Locate the cell with the specified text and output its (X, Y) center coordinate. 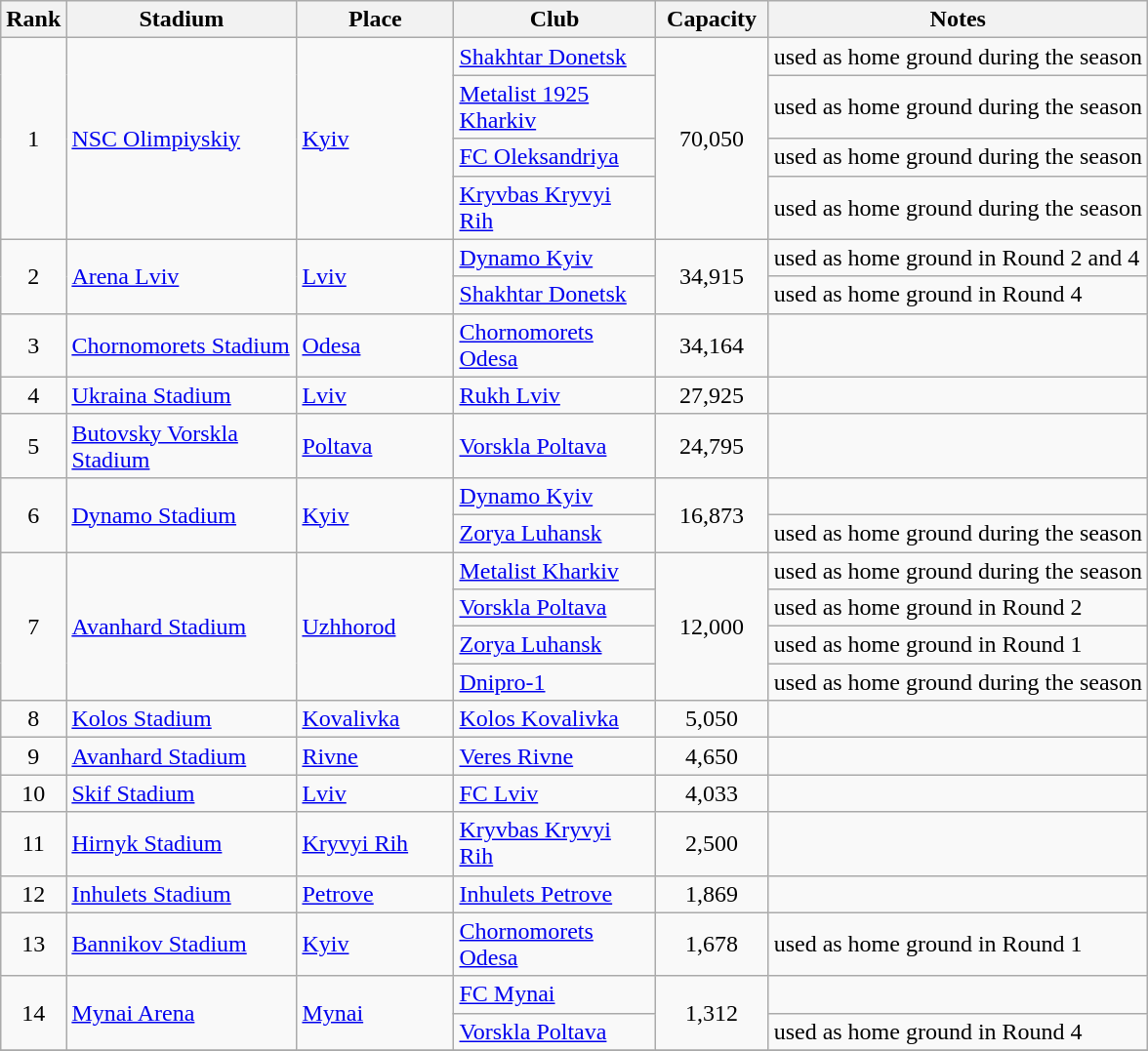
1,869 (712, 894)
4 (33, 395)
Rivne (375, 756)
Butovsky Vorskla Stadium (182, 445)
Kryvyi Rih (375, 843)
Bannikov Stadium (182, 945)
Rank (33, 20)
7 (33, 627)
Inhulets Stadium (182, 894)
12 (33, 894)
4,650 (712, 756)
2 (33, 276)
6 (33, 514)
5 (33, 445)
Ukraina Stadium (182, 395)
Mynai (375, 1013)
Hirnyk Stadium (182, 843)
9 (33, 756)
8 (33, 719)
11 (33, 843)
Inhulets Petrove (554, 894)
Place (375, 20)
NSC Olimpiyskiy (182, 139)
Uzhhorod (375, 627)
Kolos Stadium (182, 719)
Poltava (375, 445)
Metalist Kharkiv (554, 571)
Kolos Kovalivka (554, 719)
Notes (958, 20)
Metalist 1925 Kharkiv (554, 107)
Arena Lviv (182, 276)
1,678 (712, 945)
24,795 (712, 445)
Dnipro-1 (554, 682)
Chornomorets Stadium (182, 345)
Odesa (375, 345)
5,050 (712, 719)
used as home ground in Round 2 (958, 608)
Capacity (712, 20)
70,050 (712, 139)
34,915 (712, 276)
used as home ground in Round 2 and 4 (958, 258)
Mynai Arena (182, 1013)
Club (554, 20)
Stadium (182, 20)
14 (33, 1013)
Veres Rivne (554, 756)
2,500 (712, 843)
13 (33, 945)
1,312 (712, 1013)
Dynamo Stadium (182, 514)
Petrove (375, 894)
FC Mynai (554, 994)
Skif Stadium (182, 793)
1 (33, 139)
27,925 (712, 395)
Rukh Lviv (554, 395)
FC Oleksandriya (554, 157)
34,164 (712, 345)
FC Lviv (554, 793)
3 (33, 345)
12,000 (712, 627)
4,033 (712, 793)
16,873 (712, 514)
Kovalivka (375, 719)
10 (33, 793)
